Provide the [X, Y] coordinate of the cell's center where the given text is located.  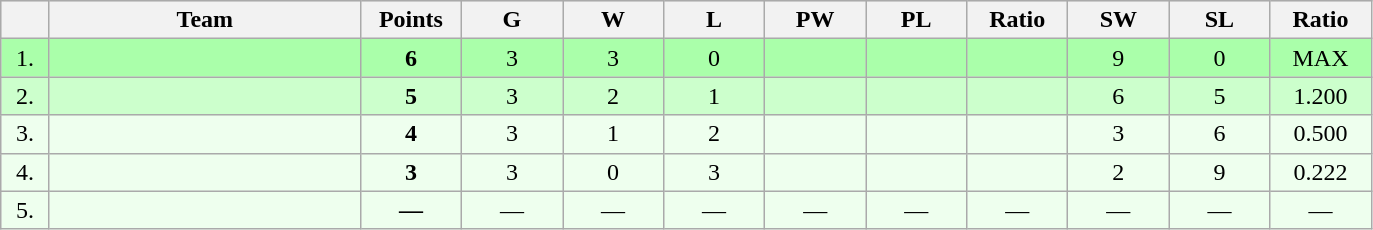
0.500 [1320, 134]
1.200 [1320, 96]
Team [204, 20]
1. [26, 58]
Points [410, 20]
SL [1220, 20]
MAX [1320, 58]
5. [26, 210]
PL [916, 20]
G [512, 20]
W [612, 20]
2. [26, 96]
4 [410, 134]
4. [26, 172]
SW [1118, 20]
PW [816, 20]
3. [26, 134]
L [714, 20]
0.222 [1320, 172]
